Provide the (x, y) coordinate of the cell's center where the given text is located.  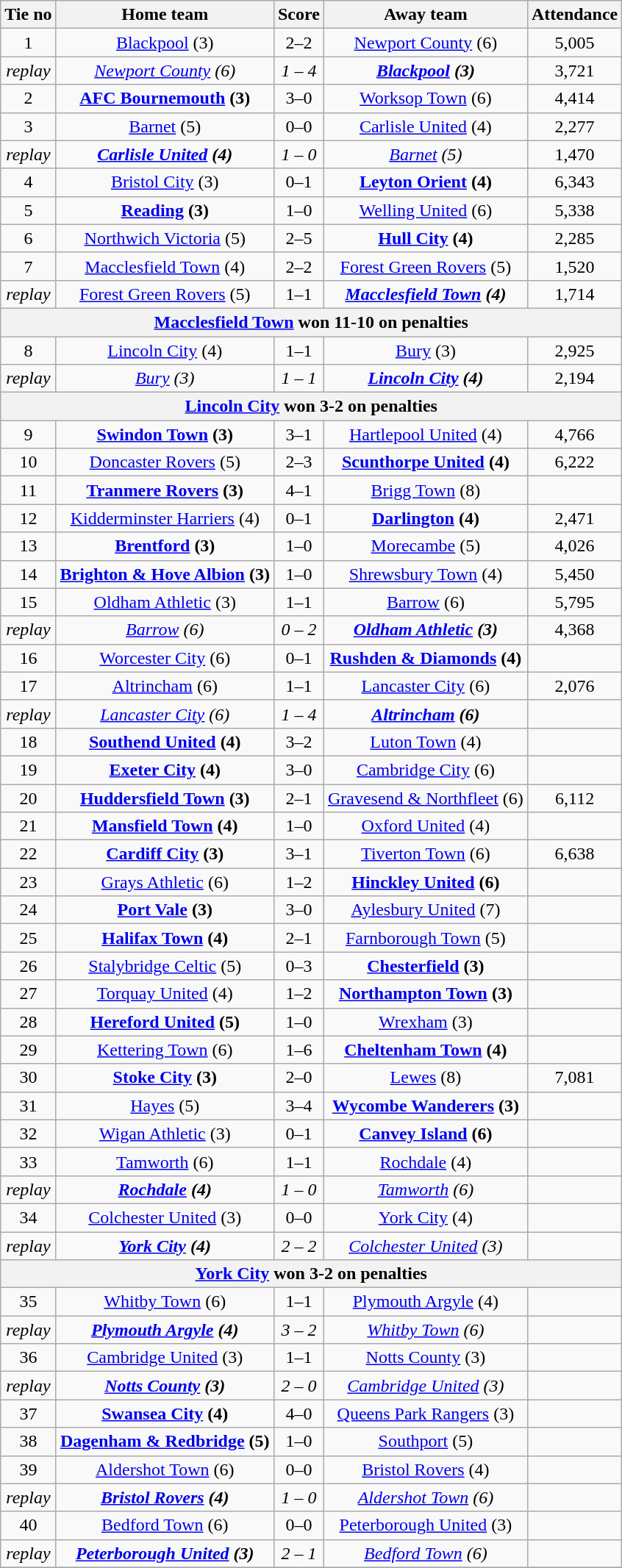
Wycombe Wanderers (3) (425, 1106)
Wrexham (3) (425, 1022)
Southend United (4) (165, 742)
Kidderminster Harriers (4) (165, 518)
4 (28, 182)
Oxford United (4) (425, 826)
2 – 2 (299, 1246)
Dagenham & Redbridge (5) (165, 1442)
York City won 3-2 on penalties (312, 1274)
1–6 (299, 1050)
10 (28, 462)
Huddersfield Town (3) (165, 798)
Stalybridge Celtic (5) (165, 966)
2–3 (299, 462)
2,194 (574, 379)
Tiverton Town (6) (425, 854)
Score (299, 15)
1,520 (574, 266)
15 (28, 602)
34 (28, 1217)
3–4 (299, 1106)
Shrewsbury Town (4) (425, 574)
21 (28, 826)
Tranmere Rovers (3) (165, 490)
5 (28, 210)
30 (28, 1078)
Leyton Orient (4) (425, 182)
5,795 (574, 602)
Luton Town (4) (425, 742)
Hereford United (5) (165, 1022)
36 (28, 1358)
29 (28, 1050)
Hayes (5) (165, 1106)
19 (28, 770)
Cheltenham Town (4) (425, 1050)
28 (28, 1022)
Worksop Town (6) (425, 99)
4–0 (299, 1414)
Queens Park Rangers (3) (425, 1414)
23 (28, 882)
9 (28, 434)
Tie no (28, 15)
3 – 2 (299, 1330)
1,714 (574, 294)
Canvey Island (6) (425, 1134)
5,338 (574, 210)
4–1 (299, 490)
1 (28, 43)
5,450 (574, 574)
Worcester City (6) (165, 658)
4,766 (574, 434)
4,368 (574, 630)
35 (28, 1302)
Gravesend & Northfleet (6) (425, 798)
2,925 (574, 351)
2 (28, 99)
37 (28, 1414)
32 (28, 1134)
13 (28, 546)
Northwich Victoria (5) (165, 238)
Scunthorpe United (4) (425, 462)
4,026 (574, 546)
26 (28, 966)
Brentford (3) (165, 546)
Mansfield Town (4) (165, 826)
Stoke City (3) (165, 1078)
6,112 (574, 798)
39 (28, 1469)
Lewes (8) (425, 1078)
7,081 (574, 1078)
6 (28, 238)
27 (28, 994)
4,414 (574, 99)
2–0 (299, 1078)
6,343 (574, 182)
2,471 (574, 518)
22 (28, 854)
Aylesbury United (7) (425, 910)
3 (28, 126)
Darlington (4) (425, 518)
2 – 0 (299, 1386)
12 (28, 518)
Lincoln City won 3-2 on penalties (312, 407)
33 (28, 1161)
Rushden & Diamonds (4) (425, 658)
Cambridge City (6) (425, 770)
Doncaster Rovers (5) (165, 462)
Exeter City (4) (165, 770)
Morecambe (5) (425, 546)
Chesterfield (3) (425, 966)
20 (28, 798)
Wigan Athletic (3) (165, 1134)
24 (28, 910)
Macclesfield Town won 11-10 on penalties (312, 322)
17 (28, 686)
AFC Bournemouth (3) (165, 99)
2 – 1 (299, 1553)
Bristol City (3) (165, 182)
Welling United (6) (425, 210)
Brighton & Hove Albion (3) (165, 574)
Reading (3) (165, 210)
3,721 (574, 71)
8 (28, 351)
2,076 (574, 686)
Kettering Town (6) (165, 1050)
0 – 2 (299, 630)
Away team (425, 15)
1,470 (574, 154)
Grays Athletic (6) (165, 882)
Hull City (4) (425, 238)
2,285 (574, 238)
Attendance (574, 15)
6,222 (574, 462)
Swansea City (4) (165, 1414)
7 (28, 266)
Home team (165, 15)
40 (28, 1525)
18 (28, 742)
6,638 (574, 854)
Northampton Town (3) (425, 994)
Torquay United (4) (165, 994)
Hartlepool United (4) (425, 434)
Halifax Town (4) (165, 938)
11 (28, 490)
14 (28, 574)
1 – 1 (299, 379)
16 (28, 658)
25 (28, 938)
5,005 (574, 43)
2–5 (299, 238)
Port Vale (3) (165, 910)
Farnborough Town (5) (425, 938)
38 (28, 1442)
31 (28, 1106)
Brigg Town (8) (425, 490)
0–3 (299, 966)
Swindon Town (3) (165, 434)
Southport (5) (425, 1442)
Hinckley United (6) (425, 882)
Cardiff City (3) (165, 854)
2,277 (574, 126)
3–2 (299, 742)
